For the text-containing cell, return its midpoint in [X, Y] coordinate format. 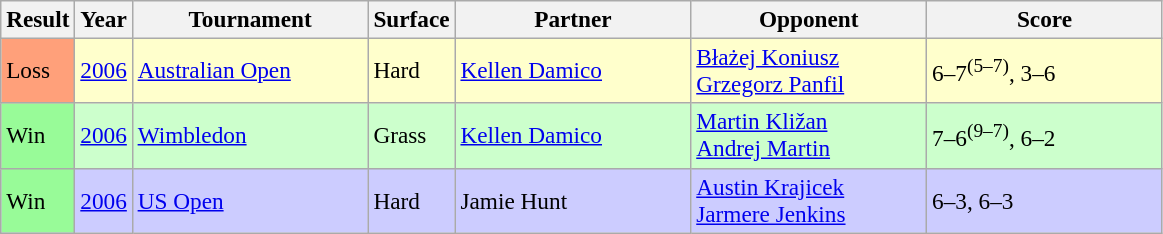
Opponent [809, 19]
Grass [412, 136]
Jamie Hunt [573, 200]
6–7(5–7), 3–6 [1045, 70]
Błażej Koniusz Grzegorz Panfil [809, 70]
Surface [412, 19]
Tournament [250, 19]
Result [38, 19]
6–3, 6–3 [1045, 200]
Australian Open [250, 70]
Martin Kližan Andrej Martin [809, 136]
Austin Krajicek Jarmere Jenkins [809, 200]
Year [104, 19]
7–6(9–7), 6–2 [1045, 136]
US Open [250, 200]
Partner [573, 19]
Loss [38, 70]
Score [1045, 19]
Wimbledon [250, 136]
